For the text-containing cell, return its midpoint in [X, Y] coordinate format. 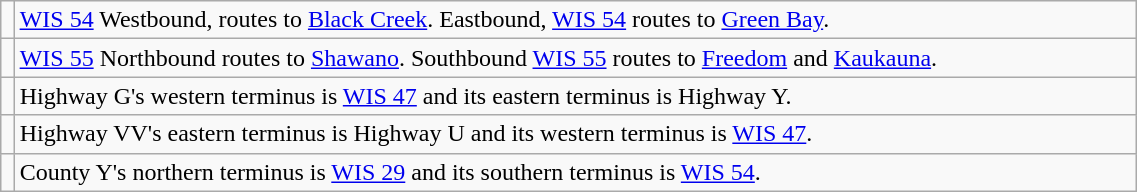
Highway VV's eastern terminus is Highway U and its western terminus is WIS 47. [576, 134]
WIS 55 Northbound routes to Shawano. Southbound WIS 55 routes to Freedom and Kaukauna. [576, 58]
County Y's northern terminus is WIS 29 and its southern terminus is WIS 54. [576, 172]
Highway G's western terminus is WIS 47 and its eastern terminus is Highway Y. [576, 96]
WIS 54 Westbound, routes to Black Creek. Eastbound, WIS 54 routes to Green Bay. [576, 20]
